Locate the cell with the specified text and output its (x, y) center coordinate. 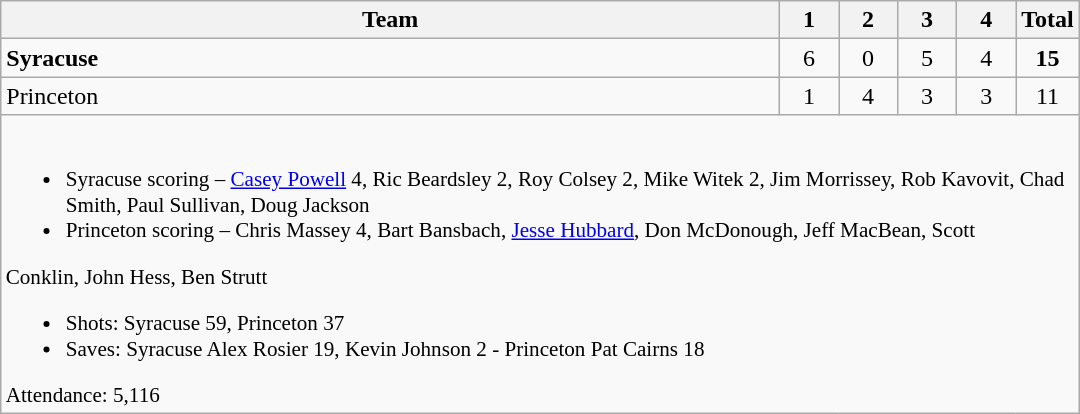
11 (1048, 96)
Princeton (390, 96)
Total (1048, 20)
6 (808, 58)
0 (868, 58)
2 (868, 20)
Syracuse (390, 58)
15 (1048, 58)
5 (928, 58)
Team (390, 20)
